Provide the (x, y) coordinate of the cell's center where the given text is located.  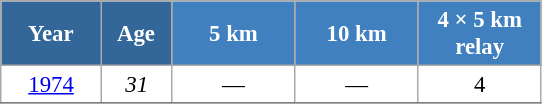
4 × 5 km relay (480, 34)
4 (480, 85)
10 km (356, 34)
Year (52, 34)
1974 (52, 85)
5 km (234, 34)
31 (136, 85)
Age (136, 34)
